Determine the (X, Y) coordinate at the center of the cell enclosing the given text.  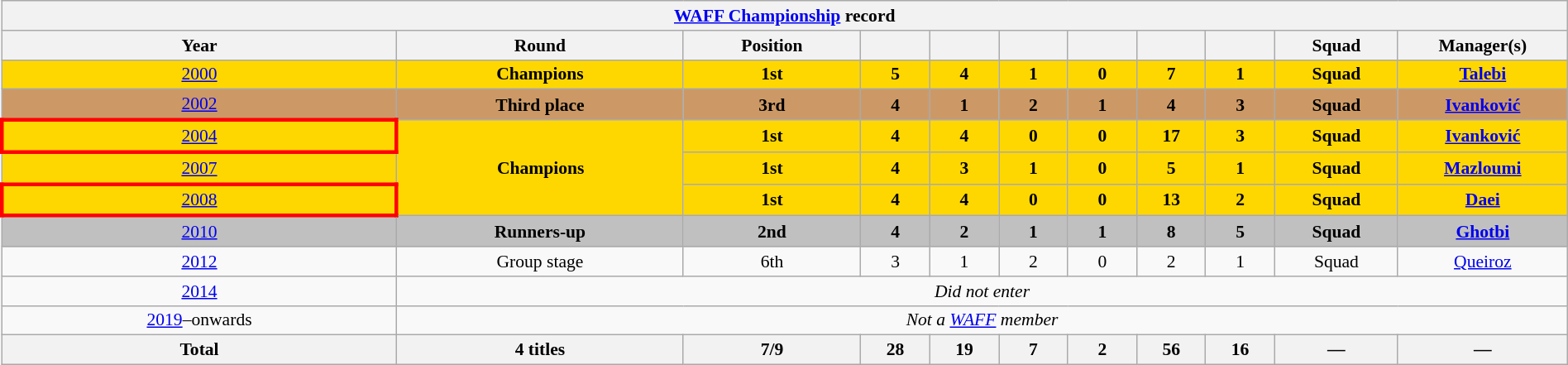
Did not enter (982, 291)
56 (1171, 350)
2010 (199, 232)
Runners-up (540, 232)
2008 (199, 200)
2000 (199, 74)
6th (772, 262)
13 (1171, 200)
Group stage (540, 262)
Not a WAFF member (982, 320)
2004 (199, 136)
Daei (1482, 200)
Position (772, 46)
Round (540, 46)
Third place (540, 104)
2nd (772, 232)
Queiroz (1482, 262)
8 (1171, 232)
Mazloumi (1482, 169)
Ghotbi (1482, 232)
2002 (199, 104)
Year (199, 46)
Talebi (1482, 74)
16 (1241, 350)
2019–onwards (199, 320)
7/9 (772, 350)
28 (895, 350)
Manager(s) (1482, 46)
Total (199, 350)
2012 (199, 262)
4 titles (540, 350)
2007 (199, 169)
17 (1171, 136)
3rd (772, 104)
WAFF Championship record (784, 16)
19 (964, 350)
2014 (199, 291)
